Find where the given text appears and provide that cell's center as (X, Y) coordinate. 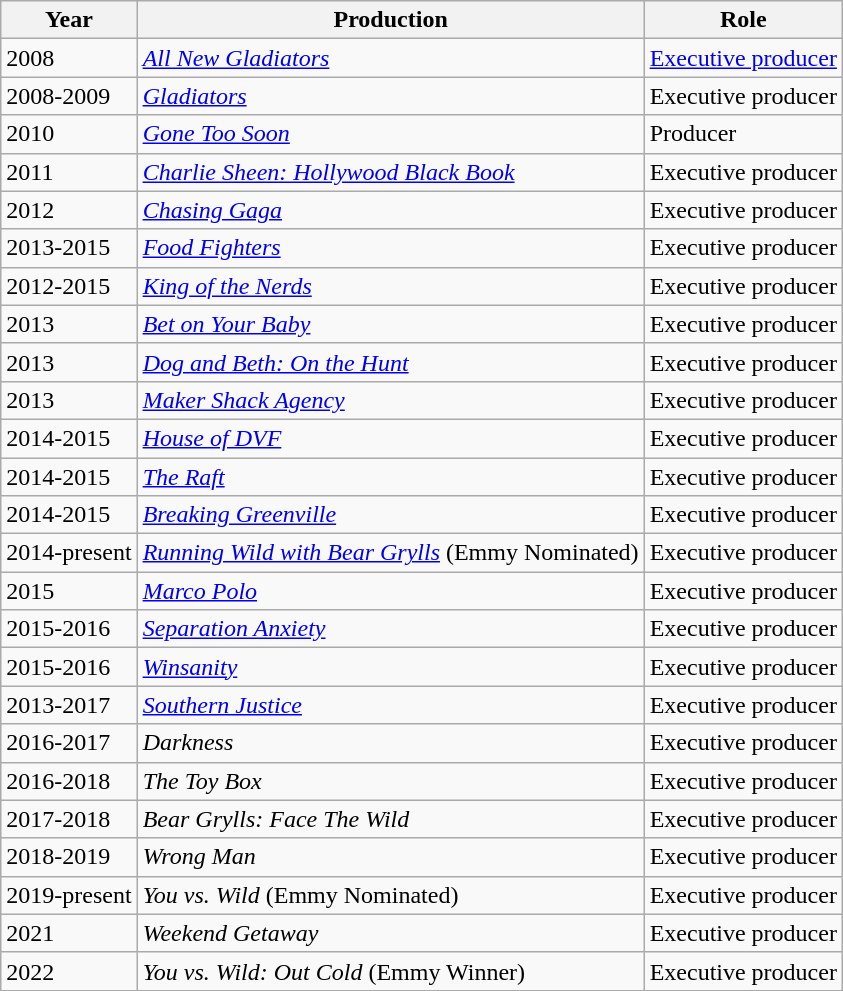
2016-2017 (69, 743)
Wrong Man (390, 857)
You vs. Wild (Emmy Nominated) (390, 895)
Gone Too Soon (390, 134)
2011 (69, 172)
Darkness (390, 743)
Bear Grylls: Face The Wild (390, 819)
You vs. Wild: Out Cold (Emmy Winner) (390, 971)
2018-2019 (69, 857)
2008-2009 (69, 96)
Charlie Sheen: Hollywood Black Book (390, 172)
Separation Anxiety (390, 629)
2014-present (69, 553)
Marco Polo (390, 591)
Bet on Your Baby (390, 324)
Maker Shack Agency (390, 400)
Weekend Getaway (390, 933)
Breaking Greenville (390, 515)
Running Wild with Bear Grylls (Emmy Nominated) (390, 553)
The Toy Box (390, 781)
Dog and Beth: On the Hunt (390, 362)
2016-2018 (69, 781)
2013-2017 (69, 705)
2015 (69, 591)
2019-present (69, 895)
House of DVF (390, 438)
2012 (69, 210)
2021 (69, 933)
King of the Nerds (390, 286)
Production (390, 20)
Producer (743, 134)
Year (69, 20)
2010 (69, 134)
All New Gladiators (390, 58)
Gladiators (390, 96)
Chasing Gaga (390, 210)
2017-2018 (69, 819)
The Raft (390, 477)
2008 (69, 58)
2013-2015 (69, 248)
2012-2015 (69, 286)
Food Fighters (390, 248)
2022 (69, 971)
Winsanity (390, 667)
Southern Justice (390, 705)
Role (743, 20)
